Extract the (X, Y) coordinate from the center of the cell holding the provided text.  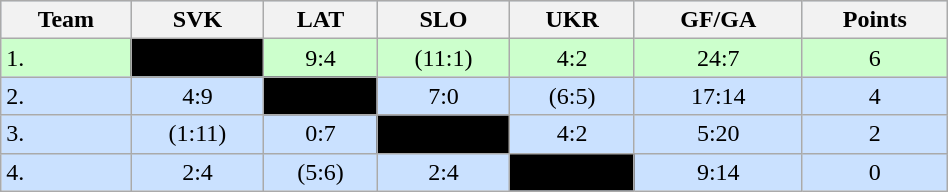
0:7 (320, 134)
6 (874, 58)
5:20 (718, 134)
UKR (572, 20)
4. (66, 172)
(1:11) (198, 134)
SLO (444, 20)
7:0 (444, 96)
SVK (198, 20)
2. (66, 96)
1. (66, 58)
Team (66, 20)
2 (874, 134)
4:9 (198, 96)
LAT (320, 20)
24:7 (718, 58)
9:4 (320, 58)
4 (874, 96)
(5:6) (320, 172)
Points (874, 20)
0 (874, 172)
9:14 (718, 172)
(6:5) (572, 96)
3. (66, 134)
GF/GA (718, 20)
17:14 (718, 96)
(11:1) (444, 58)
